Return [X, Y] of the center of cell containing provided text 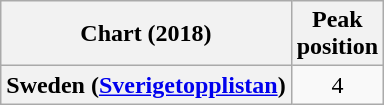
Sweden (Sverigetopplistan) [146, 85]
4 [337, 85]
Peakposition [337, 34]
Chart (2018) [146, 34]
